Extract the (x, y) coordinate from the center of the cell holding the provided text.  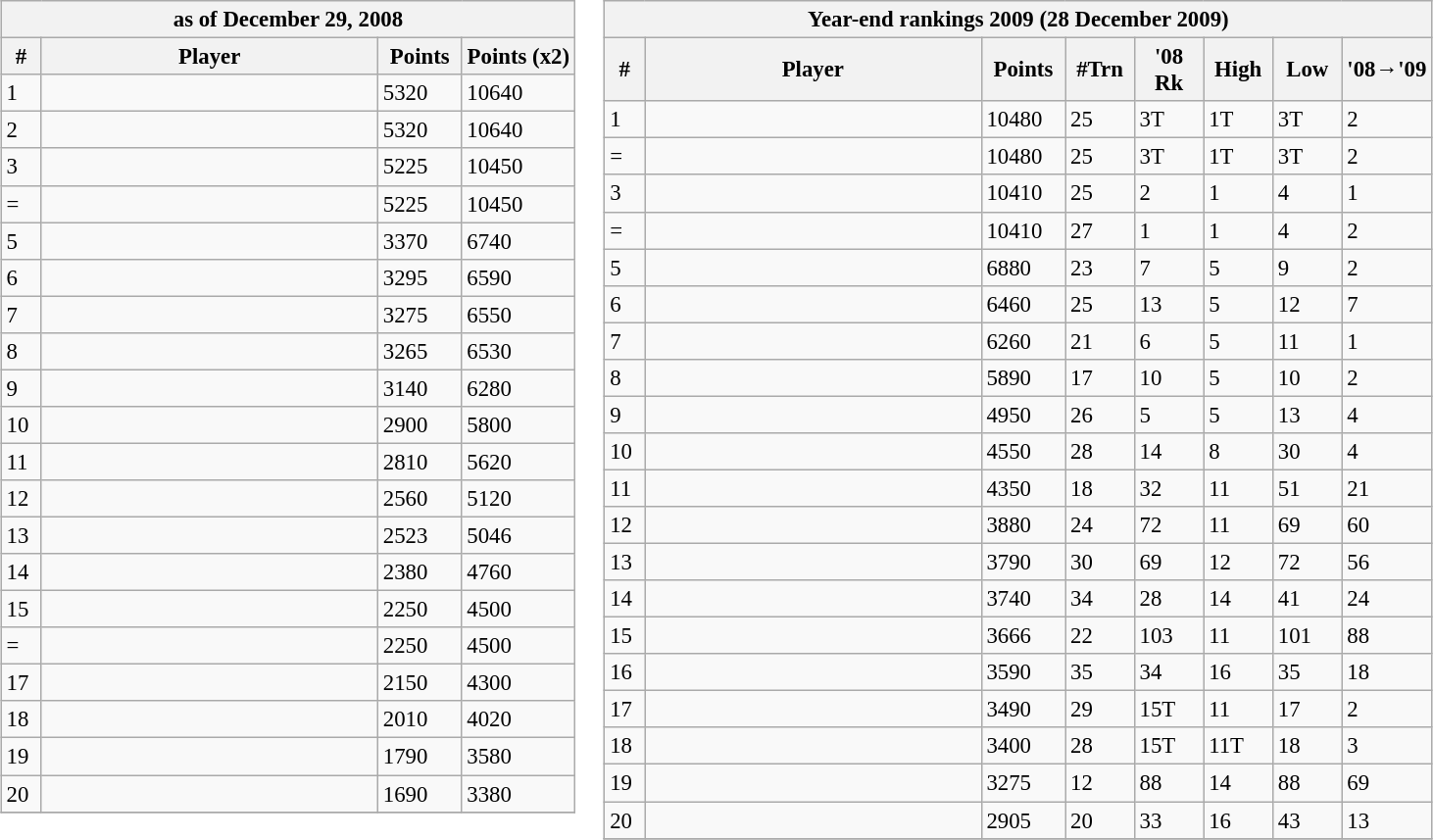
5890 (1023, 377)
51 (1308, 488)
3666 (1023, 636)
Points (x2) (519, 57)
43 (1308, 820)
3380 (519, 793)
6460 (1023, 304)
3790 (1023, 562)
3590 (1023, 672)
2010 (420, 719)
103 (1168, 636)
2523 (420, 535)
4760 (519, 572)
29 (1100, 710)
41 (1308, 599)
as of December 29, 2008 (288, 20)
'08→'09 (1387, 71)
High (1239, 71)
32 (1168, 488)
11T (1239, 746)
6530 (519, 351)
2380 (420, 572)
1790 (420, 757)
1690 (420, 793)
33 (1168, 820)
27 (1100, 230)
3400 (1023, 746)
5120 (519, 499)
3140 (420, 388)
3295 (420, 277)
2810 (420, 462)
4950 (1023, 415)
5046 (519, 535)
6740 (519, 241)
'08 Rk (1168, 71)
101 (1308, 636)
26 (1100, 415)
2150 (420, 683)
22 (1100, 636)
23 (1100, 268)
Year-end rankings 2009 (28 December 2009) (1018, 20)
6550 (519, 315)
6590 (519, 277)
60 (1387, 525)
5800 (519, 425)
#Trn (1100, 71)
4350 (1023, 488)
4020 (519, 719)
2905 (1023, 820)
4300 (519, 683)
2560 (420, 499)
6880 (1023, 268)
3580 (519, 757)
2900 (420, 425)
3740 (1023, 599)
5620 (519, 462)
56 (1387, 562)
6260 (1023, 341)
4550 (1023, 452)
3880 (1023, 525)
6280 (519, 388)
3370 (420, 241)
Low (1308, 71)
3265 (420, 351)
3490 (1023, 710)
